Pinpoint the cell where the given text exists, returning its [x, y] midpoint coordinate. 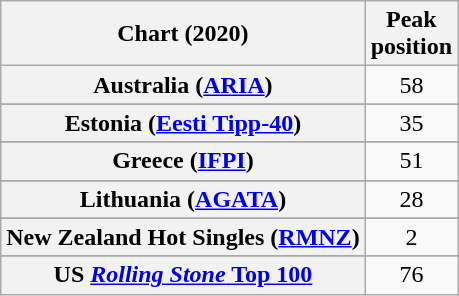
Chart (2020) [183, 34]
35 [411, 123]
Estonia (Eesti Tipp-40) [183, 123]
76 [411, 275]
US Rolling Stone Top 100 [183, 275]
Peakposition [411, 34]
51 [411, 161]
Greece (IFPI) [183, 161]
28 [411, 199]
New Zealand Hot Singles (RMNZ) [183, 237]
2 [411, 237]
58 [411, 85]
Australia (ARIA) [183, 85]
Lithuania (AGATA) [183, 199]
